Scan for the cell matching the given text and deliver its (x, y) coordinate at center. 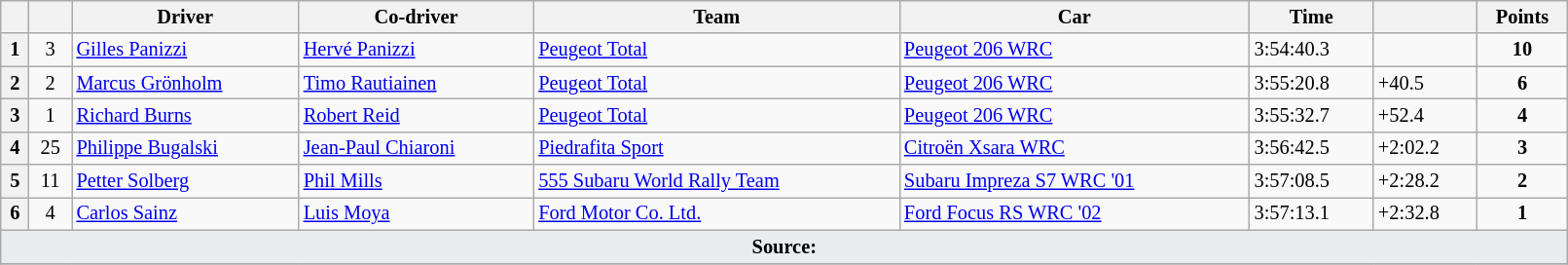
+2:32.8 (1425, 213)
Gilles Panizzi (185, 50)
Richard Burns (185, 115)
+2:02.2 (1425, 148)
3:56:42.5 (1312, 148)
Subaru Impreza S7 WRC '01 (1075, 181)
Philippe Bugalski (185, 148)
555 Subaru World Rally Team (716, 181)
3:57:13.1 (1312, 213)
Car (1075, 17)
Petter Solberg (185, 181)
Co-driver (417, 17)
+2:28.2 (1425, 181)
Luis Moya (417, 213)
Robert Reid (417, 115)
Ford Focus RS WRC '02 (1075, 213)
11 (51, 181)
3:55:32.7 (1312, 115)
Piedrafita Sport (716, 148)
Timo Rautiainen (417, 83)
Points (1522, 17)
+52.4 (1425, 115)
Citroën Xsara WRC (1075, 148)
Ford Motor Co. Ltd. (716, 213)
+40.5 (1425, 83)
Team (716, 17)
Source: (784, 246)
3:54:40.3 (1312, 50)
Driver (185, 17)
Jean-Paul Chiaroni (417, 148)
3:55:20.8 (1312, 83)
Time (1312, 17)
10 (1522, 50)
Hervé Panizzi (417, 50)
25 (51, 148)
5 (16, 181)
Marcus Grönholm (185, 83)
Phil Mills (417, 181)
Carlos Sainz (185, 213)
3:57:08.5 (1312, 181)
